Search for the cell housing the specified text and yield its (X, Y) center coordinate. 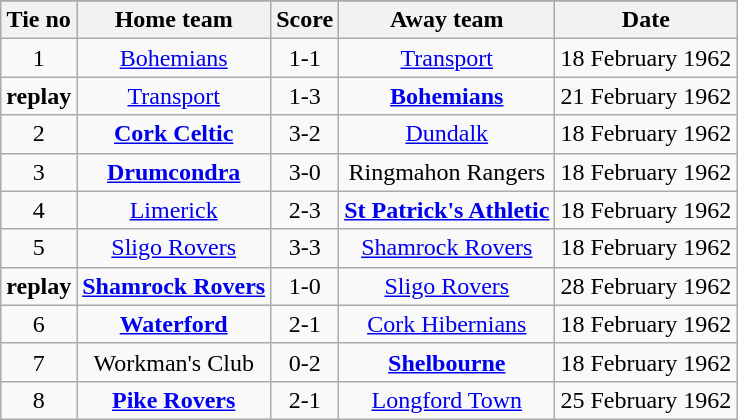
1-3 (305, 96)
1-0 (305, 286)
Workman's Club (174, 362)
8 (39, 400)
Drumcondra (174, 172)
Limerick (174, 210)
4 (39, 210)
25 February 1962 (646, 400)
Dundalk (447, 134)
Home team (174, 20)
Pike Rovers (174, 400)
Cork Celtic (174, 134)
Tie no (39, 20)
5 (39, 248)
3-3 (305, 248)
1 (39, 58)
Longford Town (447, 400)
St Patrick's Athletic (447, 210)
3-2 (305, 134)
Date (646, 20)
Away team (447, 20)
21 February 1962 (646, 96)
Score (305, 20)
28 February 1962 (646, 286)
0-2 (305, 362)
Ringmahon Rangers (447, 172)
3-0 (305, 172)
2 (39, 134)
Waterford (174, 324)
Shelbourne (447, 362)
3 (39, 172)
7 (39, 362)
2-3 (305, 210)
Cork Hibernians (447, 324)
1-1 (305, 58)
6 (39, 324)
